Determine the (X, Y) coordinate at the center of the cell enclosing the given text.  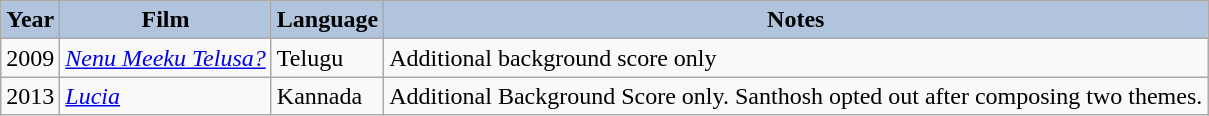
Language (327, 20)
Film (166, 20)
Nenu Meeku Telusa? (166, 58)
Additional background score only (796, 58)
Telugu (327, 58)
2009 (30, 58)
Year (30, 20)
Lucia (166, 96)
Additional Background Score only. Santhosh opted out after composing two themes. (796, 96)
2013 (30, 96)
Kannada (327, 96)
Notes (796, 20)
